Extract the [x, y] coordinate from the center of the cell holding the provided text.  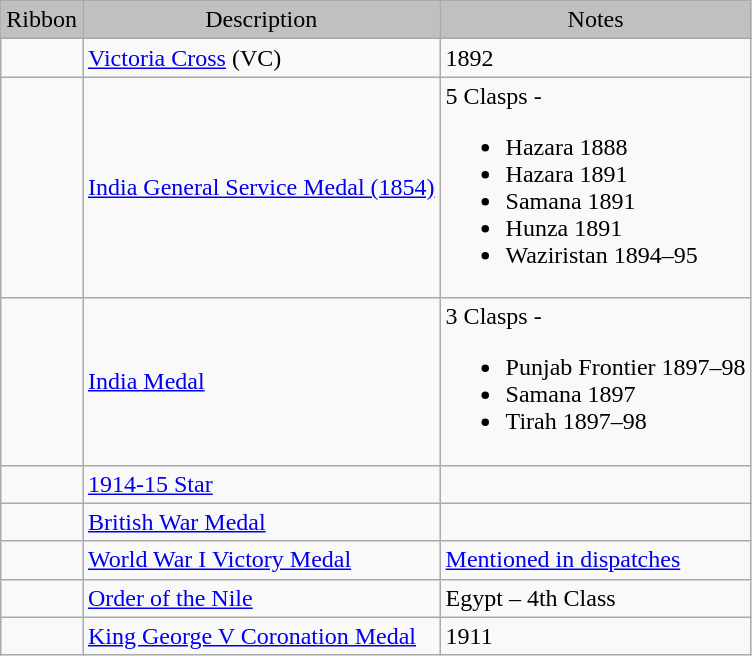
3 Clasps -Punjab Frontier 1897–98Samana 1897Tirah 1897–98 [596, 382]
Victoria Cross (VC) [261, 58]
World War I Victory Medal [261, 560]
1911 [596, 636]
1914-15 Star [261, 484]
Description [261, 20]
Mentioned in dispatches [596, 560]
King George V Coronation Medal [261, 636]
Egypt – 4th Class [596, 598]
1892 [596, 58]
Order of the Nile [261, 598]
5 Clasps -Hazara 1888Hazara 1891Samana 1891Hunza 1891Waziristan 1894–95 [596, 188]
Notes [596, 20]
Ribbon [42, 20]
India General Service Medal (1854) [261, 188]
British War Medal [261, 522]
India Medal [261, 382]
